Identify which cell holds the provided text, then report its [x, y] central coordinate. 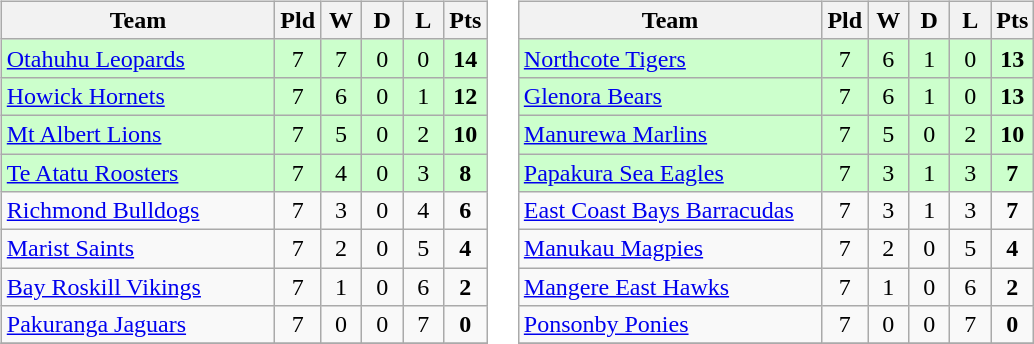
Manukau Magpies [670, 249]
Glenora Bears [670, 96]
Marist Saints [138, 249]
Papakura Sea Eagles [670, 173]
Mt Albert Lions [138, 134]
Te Atatu Roosters [138, 173]
14 [466, 58]
Mangere East Hawks [670, 287]
Northcote Tigers [670, 58]
Manurewa Marlins [670, 134]
East Coast Bays Barracudas [670, 211]
Richmond Bulldogs [138, 211]
12 [466, 96]
Ponsonby Ponies [670, 325]
Howick Hornets [138, 96]
Otahuhu Leopards [138, 58]
Pakuranga Jaguars [138, 325]
Bay Roskill Vikings [138, 287]
8 [466, 173]
